Extract the [X, Y] coordinate from the center of the cell holding the provided text.  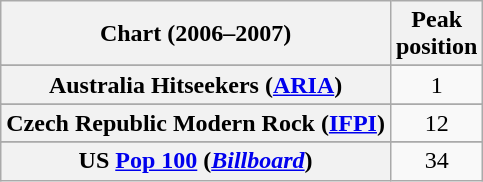
Peakposition [436, 34]
34 [436, 161]
1 [436, 85]
Czech Republic Modern Rock (IFPI) [196, 123]
US Pop 100 (Billboard) [196, 161]
Australia Hitseekers (ARIA) [196, 85]
12 [436, 123]
Chart (2006–2007) [196, 34]
